Scan for the cell matching the given text and deliver its [x, y] coordinate at center. 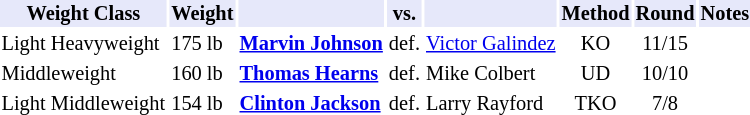
Light Heavyweight [84, 44]
Weight Class [84, 14]
Middleweight [84, 74]
UD [596, 74]
160 lb [202, 74]
175 lb [202, 44]
Round [665, 14]
10/10 [665, 74]
Victor Galindez [490, 44]
Thomas Hearns [311, 74]
11/15 [665, 44]
Weight [202, 14]
KO [596, 44]
Mike Colbert [490, 74]
Marvin Johnson [311, 44]
Method [596, 14]
vs. [404, 14]
